Search for the cell housing the specified text and yield its [x, y] center coordinate. 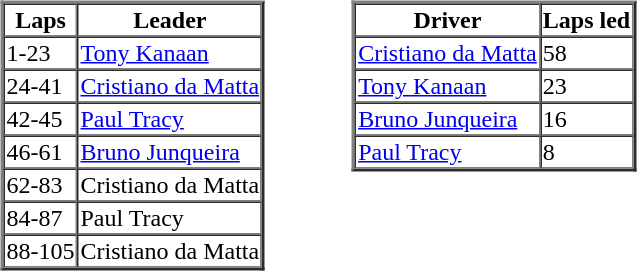
Laps [41, 20]
88-105 [41, 250]
58 [586, 52]
42-45 [41, 118]
84-87 [41, 218]
62-83 [41, 184]
16 [586, 118]
8 [586, 152]
24-41 [41, 86]
1-23 [41, 52]
Laps led [586, 20]
Leader [170, 20]
Driver [448, 20]
23 [586, 86]
46-61 [41, 152]
